Return the (x, y) coordinate for the center point of the cell that contains the specified text.  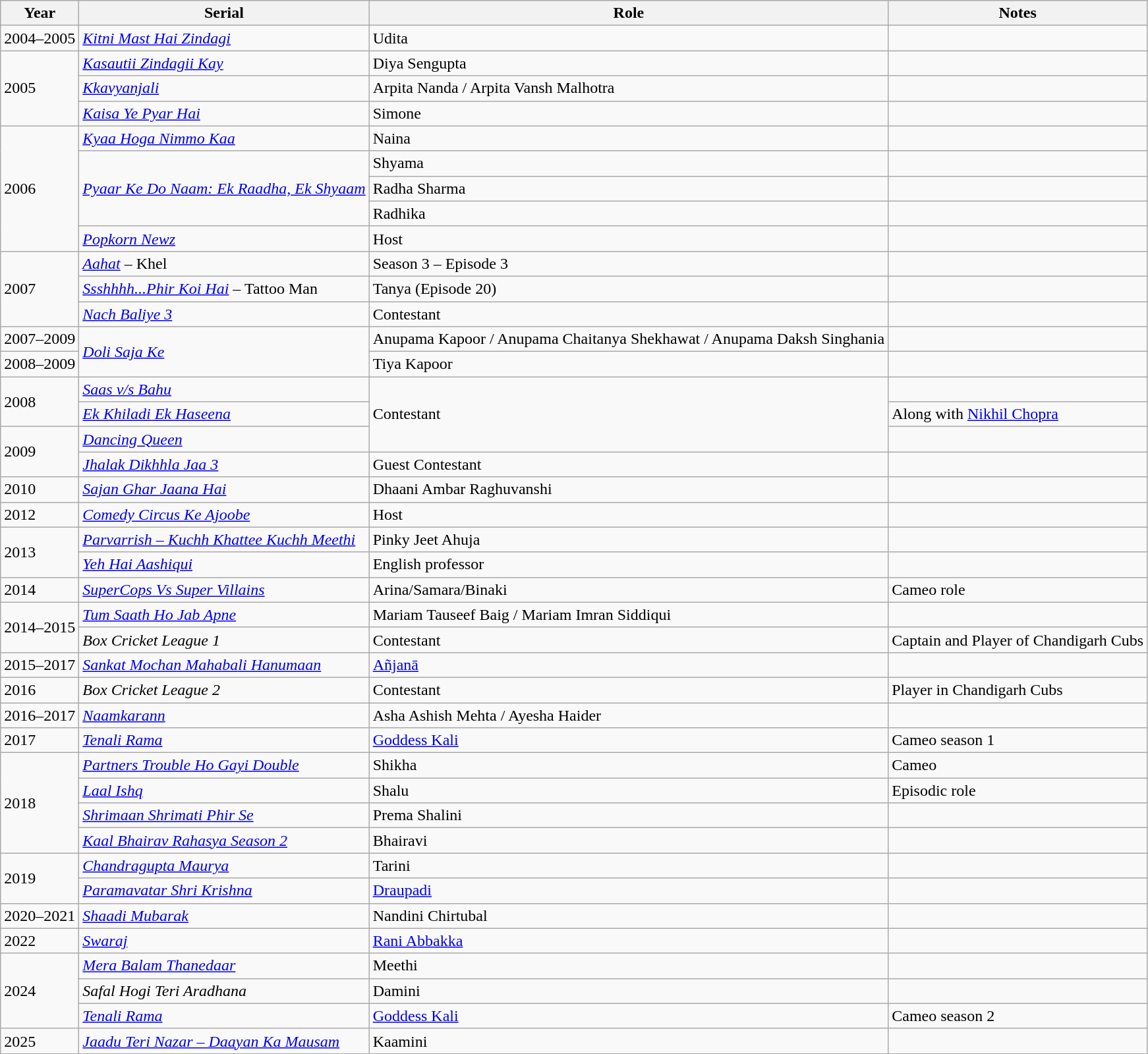
2006 (40, 188)
Asha Ashish Mehta / Ayesha Haider (629, 715)
Season 3 – Episode 3 (629, 263)
2018 (40, 803)
2019 (40, 878)
2016–2017 (40, 715)
2009 (40, 452)
Shikha (629, 765)
Guest Contestant (629, 464)
2004–2005 (40, 38)
2010 (40, 489)
Year (40, 13)
2013 (40, 552)
2025 (40, 1041)
Dhaani Ambar Raghuvanshi (629, 489)
Kkavyanjali (224, 88)
Cameo role (1018, 590)
Diya Sengupta (629, 63)
Kaamini (629, 1041)
2017 (40, 740)
2014–2015 (40, 627)
Kyaa Hoga Nimmo Kaa (224, 138)
Aahat – Khel (224, 263)
Kaisa Ye Pyar Hai (224, 113)
Partners Trouble Ho Gayi Double (224, 765)
Captain and Player of Chandigarh Cubs (1018, 640)
2008 (40, 402)
Laal Ishq (224, 790)
Simone (629, 113)
Along with Nikhil Chopra (1018, 414)
Safal Hogi Teri Aradhana (224, 991)
Player in Chandigarh Cubs (1018, 690)
Meethi (629, 966)
Cameo season 2 (1018, 1016)
Mariam Tauseef Baig / Mariam Imran Siddiqui (629, 615)
Kasautii Zindagii Kay (224, 63)
Tanya (Episode 20) (629, 289)
Yeh Hai Aashiqui (224, 565)
Rani Abbakka (629, 941)
Bhairavi (629, 841)
Shalu (629, 790)
Doli Saja Ke (224, 352)
Pyaar Ke Do Naam: Ek Raadha, Ek Shyaam (224, 188)
Shrimaan Shrimati Phir Se (224, 816)
Naina (629, 138)
Prema Shalini (629, 816)
2022 (40, 941)
Dancing Queen (224, 439)
Radha Sharma (629, 188)
2012 (40, 514)
Naamkarann (224, 715)
2007–2009 (40, 339)
Jhalak Dikhhla Jaa 3 (224, 464)
Serial (224, 13)
Tiya Kapoor (629, 364)
Kaal Bhairav Rahasya Season 2 (224, 841)
Sajan Ghar Jaana Hai (224, 489)
Saas v/s Bahu (224, 389)
Draupadi (629, 891)
2008–2009 (40, 364)
Nach Baliye 3 (224, 314)
2007 (40, 289)
Kitni Mast Hai Zindagi (224, 38)
Tum Saath Ho Jab Apne (224, 615)
Notes (1018, 13)
Arpita Nanda / Arpita Vansh Malhotra (629, 88)
Parvarrish – Kuchh Khattee Kuchh Meethi (224, 540)
Cameo season 1 (1018, 740)
Radhika (629, 213)
SuperCops Vs Super Villains (224, 590)
2014 (40, 590)
Comedy Circus Ke Ajoobe (224, 514)
2024 (40, 991)
Box Cricket League 1 (224, 640)
Udita (629, 38)
2020–2021 (40, 916)
Ssshhhh...Phir Koi Hai – Tattoo Man (224, 289)
Swaraj (224, 941)
Arina/Samara/Binaki (629, 590)
2016 (40, 690)
Pinky Jeet Ahuja (629, 540)
Role (629, 13)
Paramavatar Shri Krishna (224, 891)
Anupama Kapoor / Anupama Chaitanya Shekhawat / Anupama Daksh Singhania (629, 339)
Popkorn Newz (224, 238)
Tarini (629, 866)
Cameo (1018, 765)
Chandragupta Maurya (224, 866)
2015–2017 (40, 665)
2005 (40, 88)
Sankat Mochan Mahabali Hanumaan (224, 665)
Shyama (629, 163)
Jaadu Teri Nazar – Daayan Ka Mausam (224, 1041)
Shaadi Mubarak (224, 916)
English professor (629, 565)
Añjanā (629, 665)
Mera Balam Thanedaar (224, 966)
Ek Khiladi Ek Haseena (224, 414)
Damini (629, 991)
Episodic role (1018, 790)
Box Cricket League 2 (224, 690)
Nandini Chirtubal (629, 916)
